Scan for the cell matching the given text and deliver its [x, y] coordinate at center. 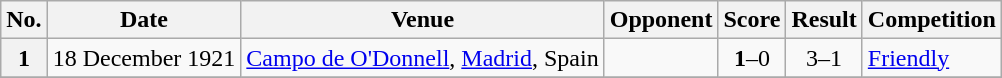
Opponent [661, 20]
3–1 [824, 58]
1 [24, 58]
Result [824, 20]
1–0 [752, 58]
18 December 1921 [144, 58]
Friendly [932, 58]
Competition [932, 20]
No. [24, 20]
Score [752, 20]
Campo de O'Donnell, Madrid, Spain [422, 58]
Venue [422, 20]
Date [144, 20]
